Determine the [x, y] coordinate at the center of the cell enclosing the given text.  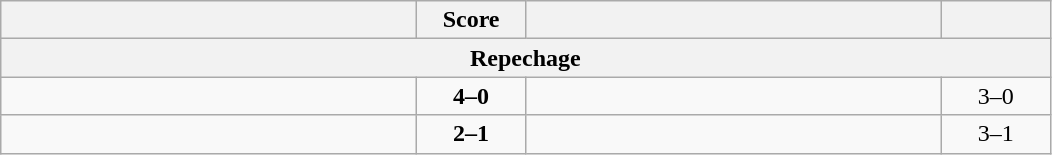
4–0 [472, 96]
Score [472, 20]
Repechage [526, 58]
3–0 [996, 96]
3–1 [996, 134]
2–1 [472, 134]
